Return the [x, y] coordinate for the center point of the cell that contains the specified text.  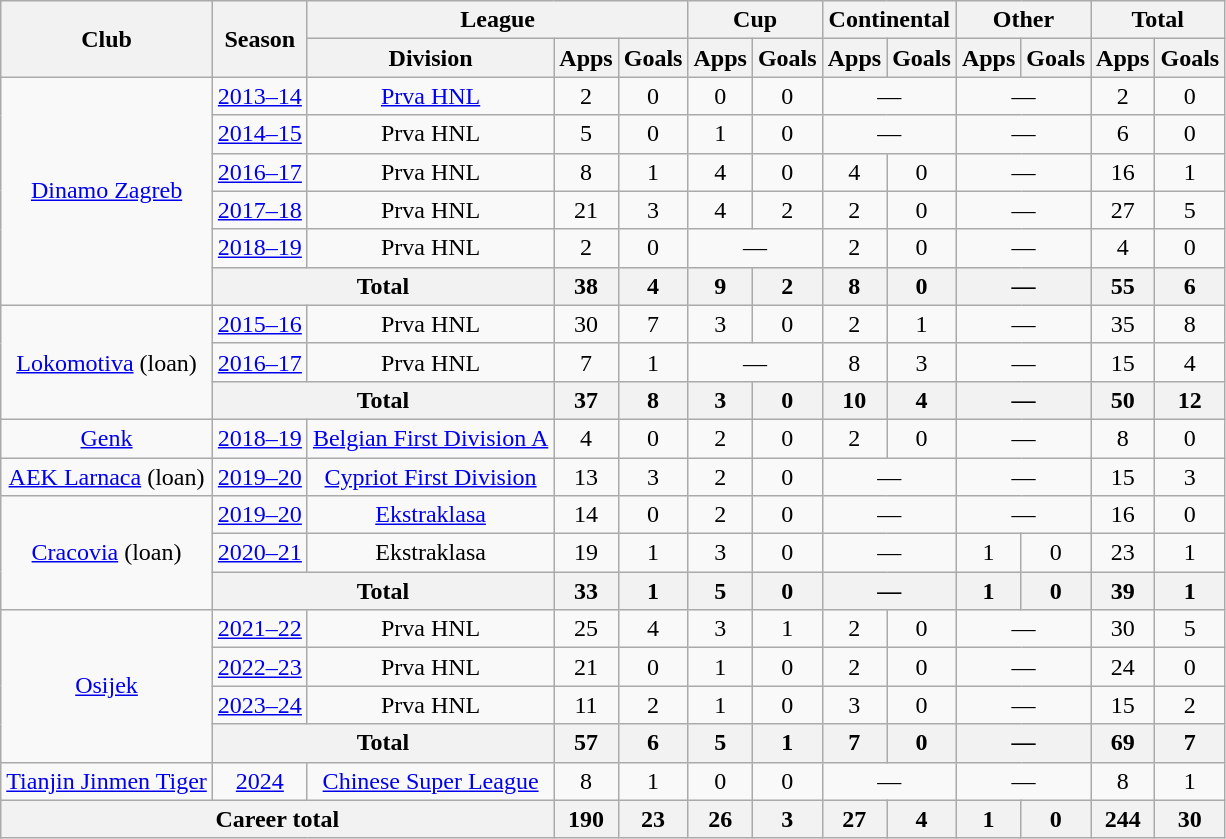
Season [260, 39]
Chinese Super League [430, 781]
13 [586, 477]
Genk [107, 438]
37 [586, 400]
25 [586, 629]
69 [1123, 743]
Career total [278, 819]
50 [1123, 400]
57 [586, 743]
Club [107, 39]
Tianjin Jinmen Tiger [107, 781]
Cracovia (loan) [107, 553]
Division [430, 58]
2022–23 [260, 667]
AEK Larnaca (loan) [107, 477]
Lokomotiva (loan) [107, 362]
2024 [260, 781]
2015–16 [260, 324]
33 [586, 591]
12 [1190, 400]
Dinamo Zagreb [107, 191]
35 [1123, 324]
Osijek [107, 686]
14 [586, 515]
2014–15 [260, 134]
Belgian First Division A [430, 438]
League [498, 20]
2023–24 [260, 705]
Cypriot First Division [430, 477]
39 [1123, 591]
Continental [889, 20]
11 [586, 705]
2020–21 [260, 553]
190 [586, 819]
19 [586, 553]
55 [1123, 286]
10 [854, 400]
24 [1123, 667]
Cup [755, 20]
2017–18 [260, 210]
Other [1023, 20]
26 [720, 819]
2013–14 [260, 96]
9 [720, 286]
2021–22 [260, 629]
38 [586, 286]
244 [1123, 819]
